Provide the (X, Y) coordinate of the cell's center where the given text is located.  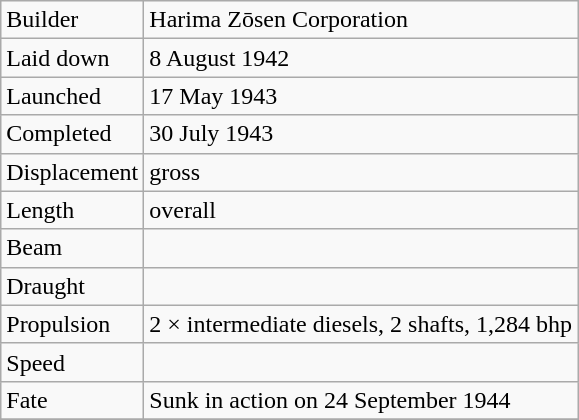
Harima Zōsen Corporation (361, 20)
Sunk in action on 24 September 1944 (361, 400)
Laid down (72, 58)
Launched (72, 96)
Fate (72, 400)
Propulsion (72, 324)
8 August 1942 (361, 58)
Draught (72, 286)
Displacement (72, 172)
Completed (72, 134)
30 July 1943 (361, 134)
Length (72, 210)
17 May 1943 (361, 96)
gross (361, 172)
2 × intermediate diesels, 2 shafts, 1,284 bhp (361, 324)
Builder (72, 20)
Beam (72, 248)
Speed (72, 362)
overall (361, 210)
